Identify which cell holds the provided text, then report its [x, y] central coordinate. 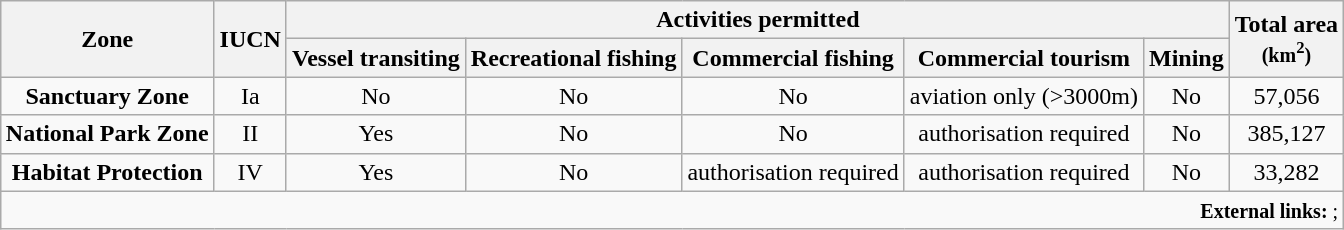
Commercial tourism [1024, 58]
385,127 [1286, 134]
IV [250, 172]
Total area(km2) [1286, 39]
National Park Zone [107, 134]
Vessel transiting [376, 58]
57,056 [1286, 96]
33,282 [1286, 172]
Commercial fishing [793, 58]
Activities permitted [758, 20]
External links: ; [672, 210]
Sanctuary Zone [107, 96]
Ia [250, 96]
Zone [107, 39]
Mining [1186, 58]
aviation only (>3000m) [1024, 96]
Habitat Protection [107, 172]
II [250, 134]
Recreational fishing [574, 58]
IUCN [250, 39]
